Pinpoint the cell where the given text exists, returning its [x, y] midpoint coordinate. 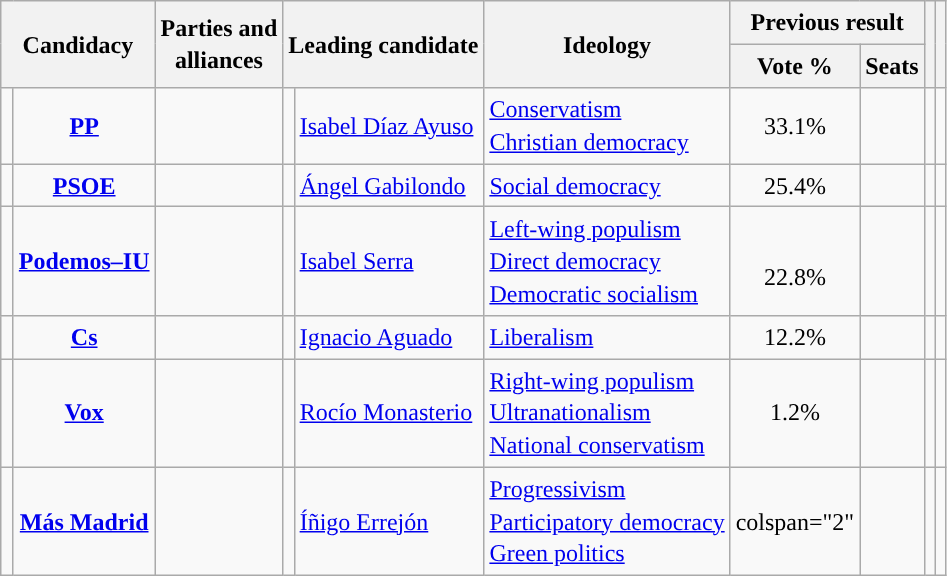
12.2% [795, 336]
PSOE [84, 186]
Más Madrid [84, 521]
colspan="2" [795, 521]
Social democracy [607, 186]
Isabel Díaz Ayuso [389, 126]
Vox [84, 413]
PP [84, 126]
Cs [84, 336]
33.1% [795, 126]
Seats [892, 66]
Previous result [827, 22]
Ignacio Aguado [389, 336]
1.2% [795, 413]
Rocío Monasterio [389, 413]
25.4% [795, 186]
Íñigo Errejón [389, 521]
ConservatismChristian democracy [607, 126]
Leading candidate [384, 44]
Podemos–IU [84, 261]
Liberalism [607, 336]
Parties andalliances [219, 44]
Candidacy [78, 44]
22.8% [795, 261]
Left-wing populismDirect democracyDemocratic socialism [607, 261]
Right-wing populismUltranationalismNational conservatism [607, 413]
Ideology [607, 44]
Isabel Serra [389, 261]
Ángel Gabilondo [389, 186]
ProgressivismParticipatory democracyGreen politics [607, 521]
Vote % [795, 66]
